Determine the [x, y] coordinate at the center of the cell enclosing the given text.  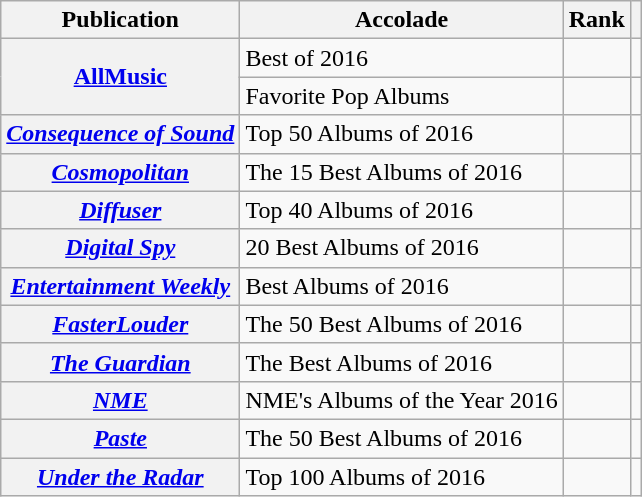
Digital Spy [120, 248]
The 15 Best Albums of 2016 [402, 172]
NME's Albums of the Year 2016 [402, 400]
Cosmopolitan [120, 172]
Best Albums of 2016 [402, 286]
Paste [120, 438]
Favorite Pop Albums [402, 96]
Diffuser [120, 210]
Best of 2016 [402, 58]
AllMusic [120, 77]
Entertainment Weekly [120, 286]
Publication [120, 20]
The Guardian [120, 362]
NME [120, 400]
20 Best Albums of 2016 [402, 248]
Accolade [402, 20]
Rank [596, 20]
Top 40 Albums of 2016 [402, 210]
Under the Radar [120, 477]
Consequence of Sound [120, 134]
The Best Albums of 2016 [402, 362]
Top 100 Albums of 2016 [402, 477]
FasterLouder [120, 324]
Top 50 Albums of 2016 [402, 134]
